Scan for the cell matching the given text and deliver its (x, y) coordinate at center. 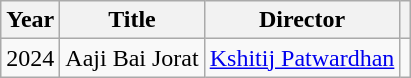
Title (132, 20)
Director (302, 20)
2024 (30, 58)
Kshitij Patwardhan (302, 58)
Aaji Bai Jorat (132, 58)
Year (30, 20)
